Extract the [x, y] coordinate from the center of the cell holding the provided text.  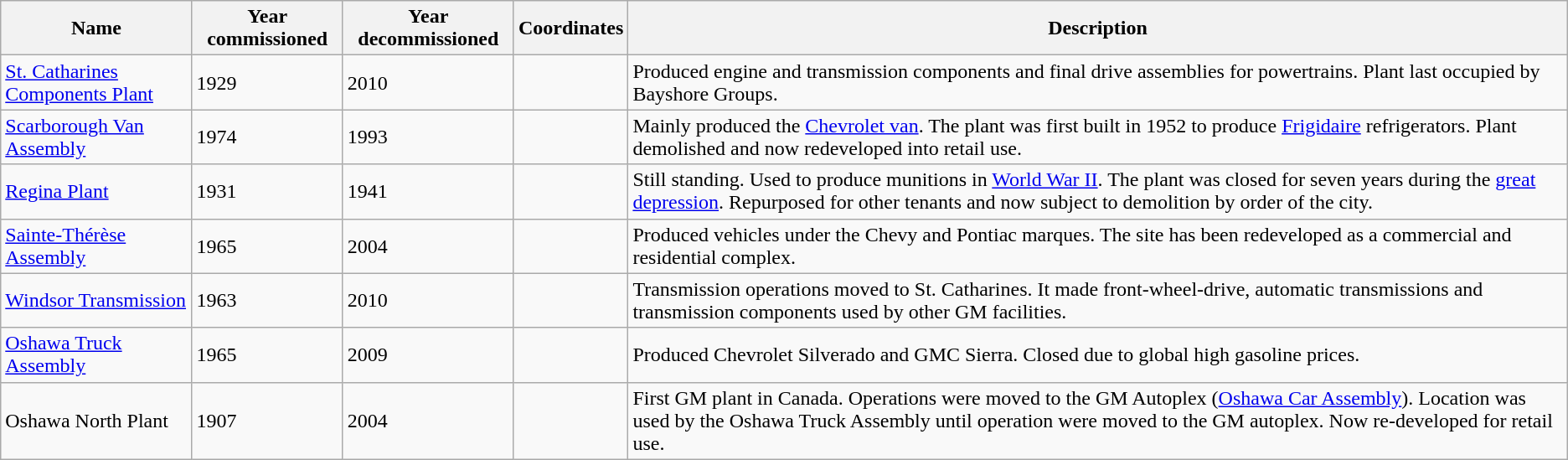
Coordinates [570, 28]
2009 [428, 355]
Scarborough Van Assembly [96, 137]
Year commissioned [267, 28]
1907 [267, 421]
Sainte-Thérèse Assembly [96, 246]
Regina Plant [96, 191]
1929 [267, 82]
Windsor Transmission [96, 300]
Oshawa North Plant [96, 421]
Produced engine and transmission components and final drive assemblies for powertrains. Plant last occupied by Bayshore Groups. [1097, 82]
Year decommissioned [428, 28]
1931 [267, 191]
1974 [267, 137]
1963 [267, 300]
Name [96, 28]
Produced vehicles under the Chevy and Pontiac marques. The site has been redeveloped as a commercial and residential complex. [1097, 246]
1941 [428, 191]
Produced Chevrolet Silverado and GMC Sierra. Closed due to global high gasoline prices. [1097, 355]
Description [1097, 28]
1993 [428, 137]
St. Catharines Components Plant [96, 82]
Oshawa Truck Assembly [96, 355]
